Detect which cell encompasses the target text, then output its [x, y] center coordinate. 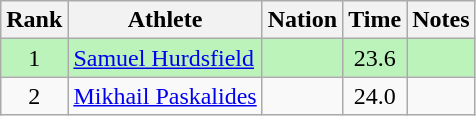
Samuel Hurdsfield [165, 58]
Nation [302, 20]
Athlete [165, 20]
Notes [441, 20]
23.6 [375, 58]
Mikhail Paskalides [165, 96]
Rank [34, 20]
1 [34, 58]
24.0 [375, 96]
2 [34, 96]
Time [375, 20]
